Capture the cell that displays the provided text and extract its (X, Y) central coordinate. 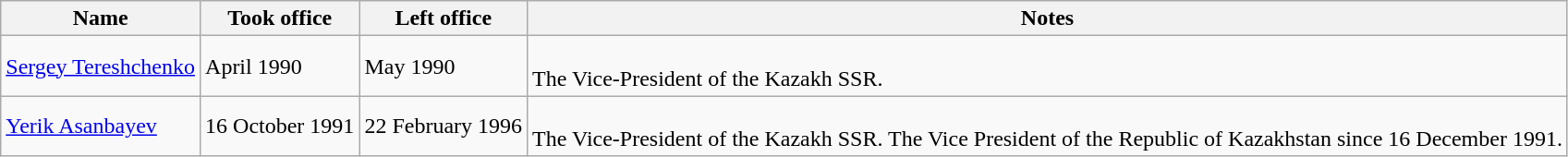
Name (101, 18)
Notes (1048, 18)
Sergey Tereshchenko (101, 66)
Took office (280, 18)
Left office (444, 18)
The Vice-President of the Kazakh SSR. The Vice President of the Republic of Kazakhstan since 16 December 1991. (1048, 126)
Yerik Asanbayev (101, 126)
22 February 1996 (444, 126)
16 October 1991 (280, 126)
April 1990 (280, 66)
The Vice-President of the Kazakh SSR. (1048, 66)
May 1990 (444, 66)
